From the cell containing the given text, extract its center point as (x, y) coordinate. 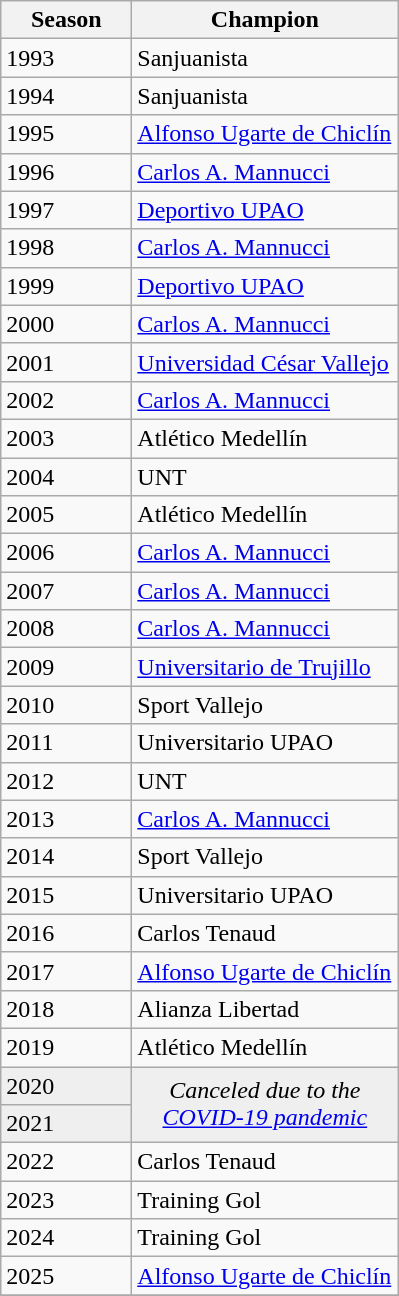
1995 (66, 134)
1994 (66, 96)
1999 (66, 286)
2014 (66, 857)
2008 (66, 629)
2025 (66, 1276)
2021 (66, 1124)
1997 (66, 210)
2000 (66, 324)
2001 (66, 362)
2013 (66, 819)
2010 (66, 705)
Universidad César Vallejo (265, 362)
1996 (66, 172)
2023 (66, 1200)
1998 (66, 248)
2011 (66, 743)
2005 (66, 515)
2012 (66, 781)
2015 (66, 895)
2016 (66, 933)
2017 (66, 971)
2004 (66, 477)
Champion (265, 20)
2024 (66, 1238)
2019 (66, 1047)
Season (66, 20)
2020 (66, 1085)
2022 (66, 1162)
Alianza Libertad (265, 1009)
2006 (66, 553)
Canceled due to the COVID-19 pandemic (265, 1104)
2009 (66, 667)
2007 (66, 591)
2003 (66, 438)
2018 (66, 1009)
1993 (66, 58)
Universitario de Trujillo (265, 667)
2002 (66, 400)
